Extract the (X, Y) coordinate from the center of the cell holding the provided text.  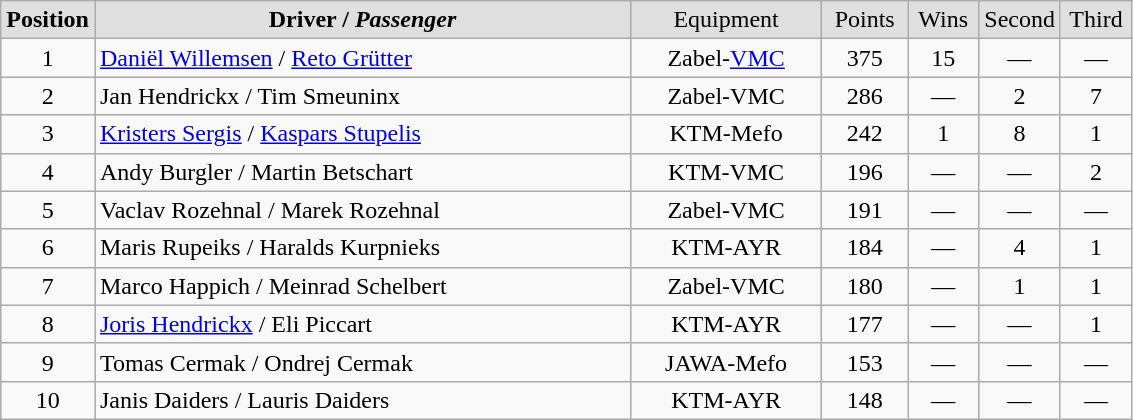
Daniël Willemsen / Reto Grütter (362, 58)
Equipment (726, 20)
KTM-Mefo (726, 134)
Driver / Passenger (362, 20)
180 (865, 286)
Kristers Sergis / Kaspars Stupelis (362, 134)
10 (48, 400)
JAWA-Mefo (726, 362)
286 (865, 96)
9 (48, 362)
Points (865, 20)
Position (48, 20)
15 (944, 58)
Marco Happich / Meinrad Schelbert (362, 286)
148 (865, 400)
Maris Rupeiks / Haralds Kurpnieks (362, 248)
Janis Daiders / Lauris Daiders (362, 400)
177 (865, 324)
242 (865, 134)
Vaclav Rozehnal / Marek Rozehnal (362, 210)
184 (865, 248)
Wins (944, 20)
Second (1020, 20)
5 (48, 210)
153 (865, 362)
191 (865, 210)
3 (48, 134)
Third (1096, 20)
Jan Hendrickx / Tim Smeuninx (362, 96)
375 (865, 58)
Joris Hendrickx / Eli Piccart (362, 324)
Andy Burgler / Martin Betschart (362, 172)
6 (48, 248)
Tomas Cermak / Ondrej Cermak (362, 362)
KTM-VMC (726, 172)
196 (865, 172)
